Return [X, Y] of the center of cell containing provided text 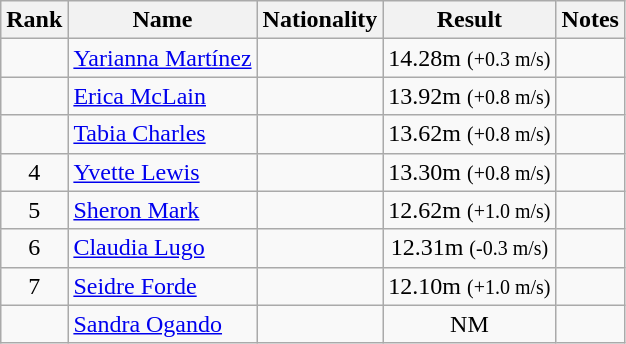
Sheron Mark [162, 210]
NM [470, 324]
Notes [590, 20]
7 [34, 286]
Yvette Lewis [162, 172]
12.10m (+1.0 m/s) [470, 286]
5 [34, 210]
12.62m (+1.0 m/s) [470, 210]
Seidre Forde [162, 286]
13.30m (+0.8 m/s) [470, 172]
Result [470, 20]
Yarianna Martínez [162, 58]
Sandra Ogando [162, 324]
Tabia Charles [162, 134]
Name [162, 20]
13.62m (+0.8 m/s) [470, 134]
4 [34, 172]
12.31m (-0.3 m/s) [470, 248]
Claudia Lugo [162, 248]
13.92m (+0.8 m/s) [470, 96]
6 [34, 248]
Nationality [320, 20]
14.28m (+0.3 m/s) [470, 58]
Erica McLain [162, 96]
Rank [34, 20]
